From the cell containing the given text, extract its center point as (X, Y) coordinate. 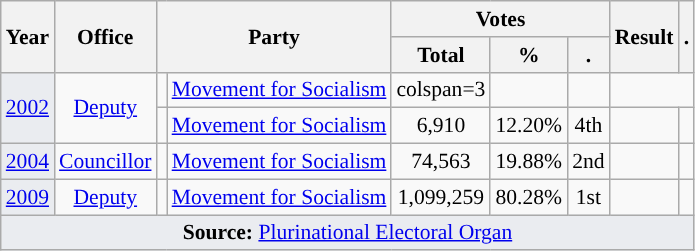
2004 (28, 162)
Votes (500, 19)
74,563 (440, 162)
19.88% (528, 162)
1,099,259 (440, 197)
80.28% (528, 197)
Source: Plurinational Electoral Organ (348, 233)
6,910 (440, 126)
% (528, 55)
4th (588, 126)
Councillor (105, 162)
Result (644, 36)
Party (274, 36)
1st (588, 197)
Year (28, 36)
colspan=3 (440, 90)
2009 (28, 197)
Total (440, 55)
2nd (588, 162)
12.20% (528, 126)
2002 (28, 108)
Office (105, 36)
